Extract the [X, Y] coordinate from the center of the cell holding the provided text.  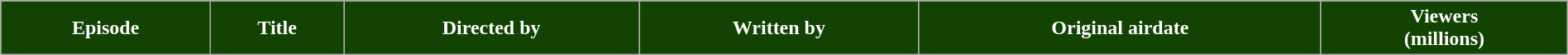
Viewers(millions) [1444, 28]
Written by [779, 28]
Episode [106, 28]
Directed by [491, 28]
Original airdate [1120, 28]
Title [278, 28]
